From the cell containing the given text, extract its center point as [X, Y] coordinate. 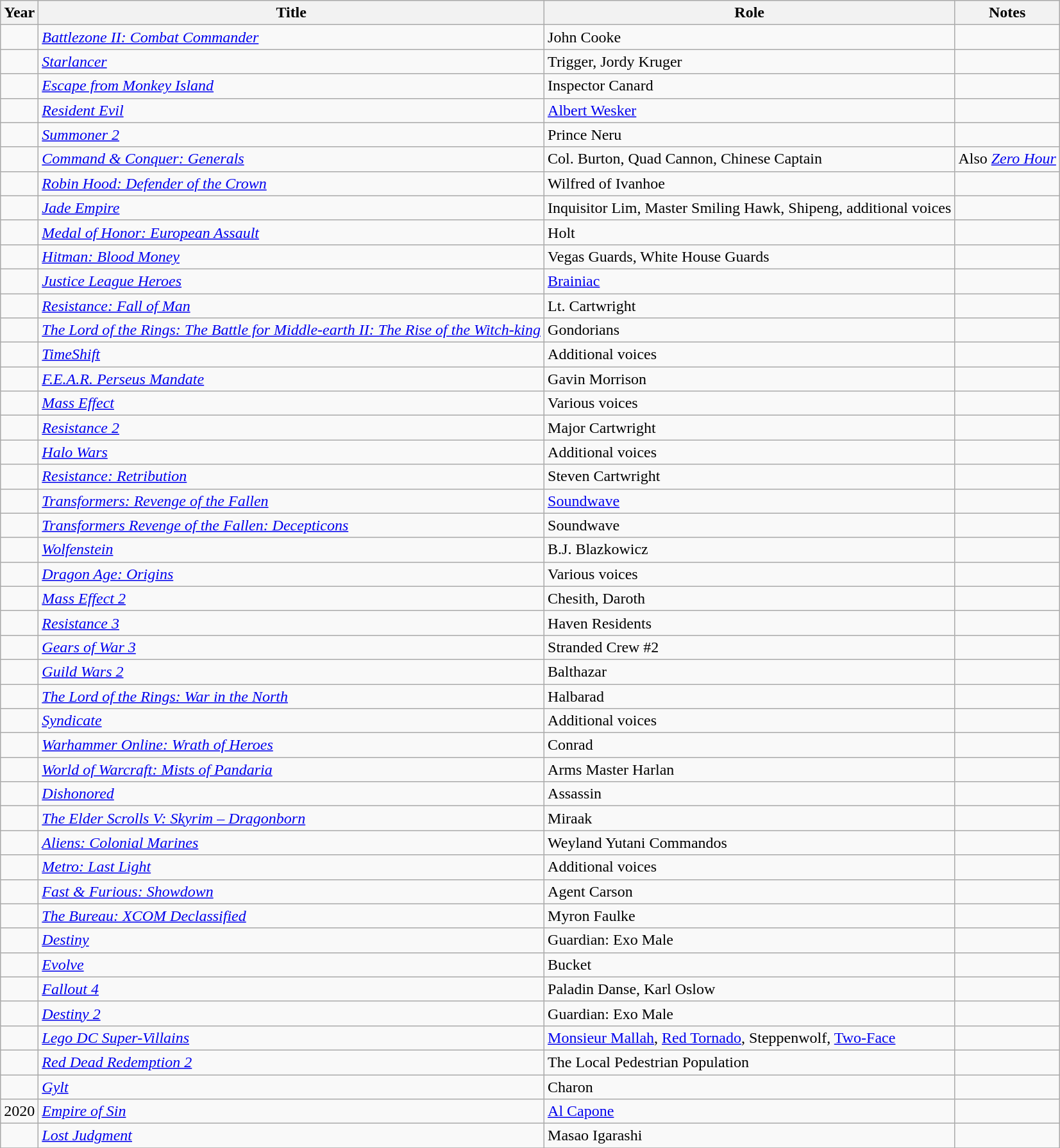
F.E.A.R. Perseus Mandate [291, 379]
Destiny 2 [291, 1013]
Major Cartwright [750, 428]
Aliens: Colonial Marines [291, 843]
Summoner 2 [291, 135]
The Elder Scrolls V: Skyrim – Dragonborn [291, 818]
John Cooke [750, 37]
Lost Judgment [291, 1136]
Prince Neru [750, 135]
Gavin Morrison [750, 379]
B.J. Blazkowicz [750, 550]
Resident Evil [291, 110]
Robin Hood: Defender of the Crown [291, 183]
Conrad [750, 745]
Holt [750, 232]
Halbarad [750, 696]
Warhammer Online: Wrath of Heroes [291, 745]
Mass Effect [291, 403]
Title [291, 13]
Starlancer [291, 62]
Role [750, 13]
Wilfred of Ivanhoe [750, 183]
Miraak [750, 818]
The Bureau: XCOM Declassified [291, 916]
Trigger, Jordy Kruger [750, 62]
2020 [19, 1111]
Notes [1007, 13]
Vegas Guards, White House Guards [750, 257]
Resistance 3 [291, 623]
Albert Wesker [750, 110]
Resistance: Fall of Man [291, 306]
Also Zero Hour [1007, 159]
Halo Wars [291, 452]
Mass Effect 2 [291, 598]
Red Dead Redemption 2 [291, 1062]
Col. Burton, Quad Cannon, Chinese Captain [750, 159]
Dishonored [291, 794]
Jade Empire [291, 208]
Transformers: Revenge of the Fallen [291, 501]
The Lord of the Rings: War in the North [291, 696]
Fast & Furious: Showdown [291, 891]
Dragon Age: Origins [291, 574]
Metro: Last Light [291, 867]
Steven Cartwright [750, 477]
Year [19, 13]
Chesith, Daroth [750, 598]
Masao Igarashi [750, 1136]
Inquisitor Lim, Master Smiling Hawk, Shipeng, additional voices [750, 208]
Gylt [291, 1087]
Paladin Danse, Karl Oslow [750, 989]
Inspector Canard [750, 86]
Brainiac [750, 281]
Gondorians [750, 330]
Destiny [291, 940]
TimeShift [291, 355]
Guild Wars 2 [291, 671]
Agent Carson [750, 891]
Resistance: Retribution [291, 477]
Al Capone [750, 1111]
Justice League Heroes [291, 281]
Arms Master Harlan [750, 770]
Escape from Monkey Island [291, 86]
Resistance 2 [291, 428]
Gears of War 3 [291, 647]
Hitman: Blood Money [291, 257]
Fallout 4 [291, 989]
Myron Faulke [750, 916]
Empire of Sin [291, 1111]
Assassin [750, 794]
Evolve [291, 965]
Charon [750, 1087]
Syndicate [291, 721]
The Lord of the Rings: The Battle for Middle-earth II: The Rise of the Witch-king [291, 330]
Lt. Cartwright [750, 306]
Balthazar [750, 671]
Haven Residents [750, 623]
World of Warcraft: Mists of Pandaria [291, 770]
Weyland Yutani Commandos [750, 843]
Stranded Crew #2 [750, 647]
Bucket [750, 965]
Command & Conquer: Generals [291, 159]
Battlezone II: Combat Commander [291, 37]
Wolfenstein [291, 550]
The Local Pedestrian Population [750, 1062]
Medal of Honor: European Assault [291, 232]
Monsieur Mallah, Red Tornado, Steppenwolf, Two-Face [750, 1038]
Lego DC Super-Villains [291, 1038]
Transformers Revenge of the Fallen: Decepticons [291, 525]
